Output the (x, y) coordinate of the center of the cell containing the given text.  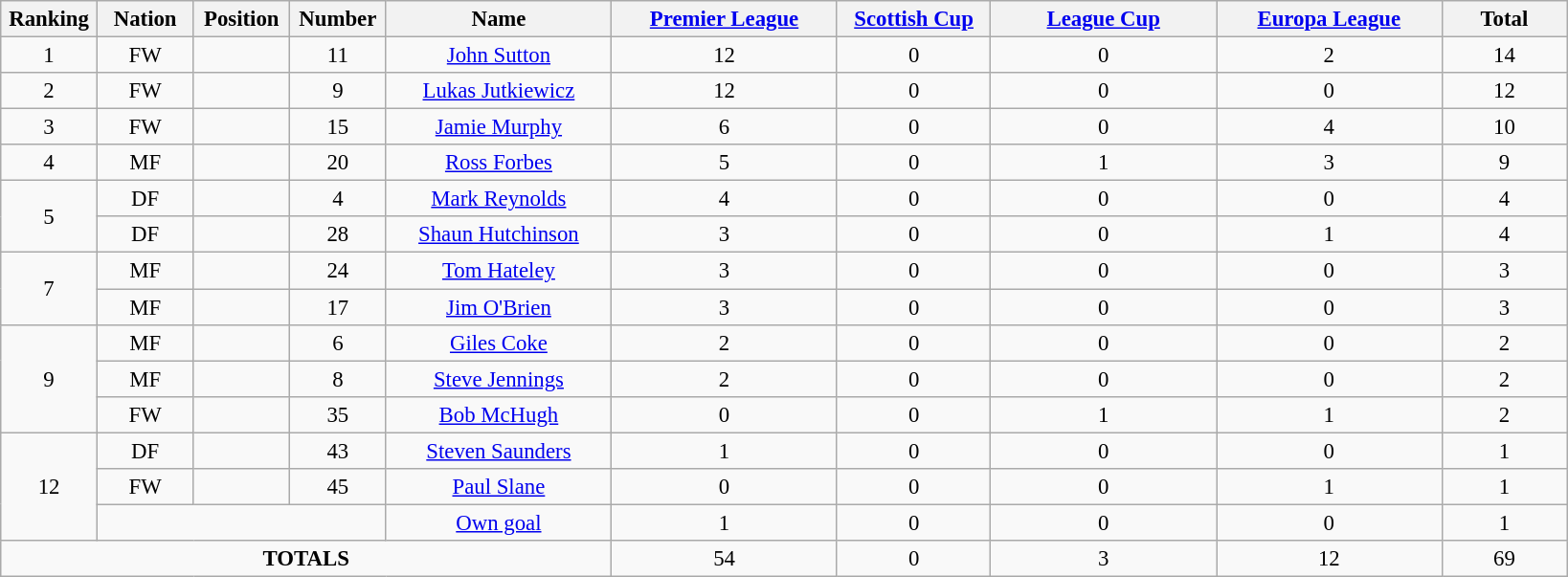
8 (339, 379)
John Sutton (499, 55)
24 (339, 271)
54 (725, 559)
69 (1505, 559)
Giles Coke (499, 343)
11 (339, 55)
Premier League (725, 19)
Name (499, 19)
7 (50, 289)
10 (1505, 127)
Steve Jennings (499, 379)
Shaun Hutchinson (499, 234)
14 (1505, 55)
17 (339, 307)
20 (339, 163)
43 (339, 451)
Scottish Cup (913, 19)
TOTALS (306, 559)
Paul Slane (499, 487)
Lukas Jutkiewicz (499, 91)
League Cup (1104, 19)
Bob McHugh (499, 414)
Ross Forbes (499, 163)
Jim O'Brien (499, 307)
Tom Hateley (499, 271)
Number (339, 19)
45 (339, 487)
35 (339, 414)
Europa League (1329, 19)
28 (339, 234)
Jamie Murphy (499, 127)
Steven Saunders (499, 451)
Nation (146, 19)
15 (339, 127)
Position (241, 19)
Ranking (50, 19)
Total (1505, 19)
Own goal (499, 522)
Mark Reynolds (499, 199)
